Output the [X, Y] coordinate of the center of the cell containing the given text.  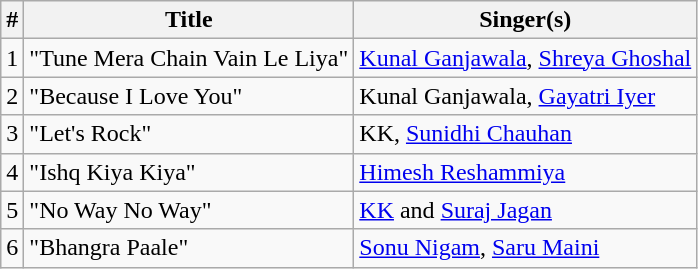
Kunal Ganjawala, Gayatri Iyer [526, 96]
6 [12, 248]
"Ishq Kiya Kiya" [189, 172]
"Let's Rock" [189, 134]
5 [12, 210]
4 [12, 172]
Kunal Ganjawala, Shreya Ghoshal [526, 58]
"Because I Love You" [189, 96]
Himesh Reshammiya [526, 172]
2 [12, 96]
"Tune Mera Chain Vain Le Liya" [189, 58]
"Bhangra Paale" [189, 248]
# [12, 20]
KK and Suraj Jagan [526, 210]
"No Way No Way" [189, 210]
1 [12, 58]
3 [12, 134]
Title [189, 20]
Sonu Nigam, Saru Maini [526, 248]
Singer(s) [526, 20]
KK, Sunidhi Chauhan [526, 134]
